Pinpoint the cell where the given text exists, returning its [x, y] midpoint coordinate. 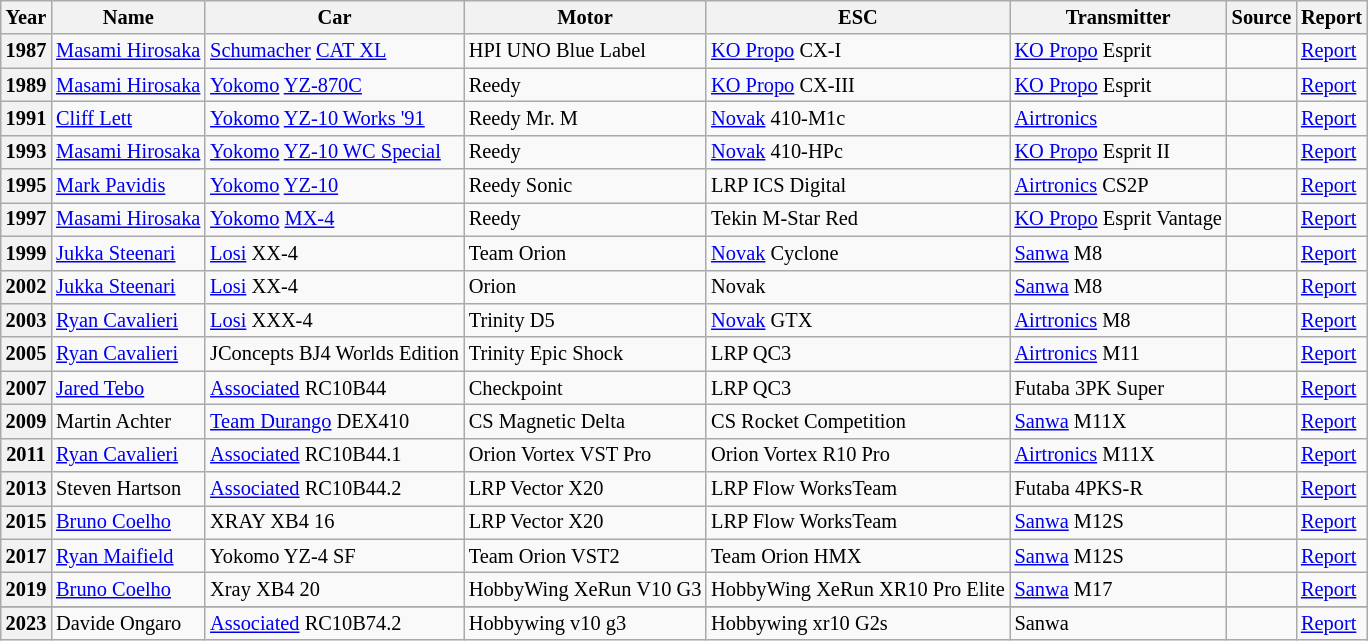
2002 [26, 287]
Schumacher CAT XL [334, 51]
2013 [26, 489]
1997 [26, 219]
Team Durango DEX410 [334, 421]
Transmitter [1118, 17]
2007 [26, 388]
Hobbywing xr10 G2s [858, 623]
Martin Achter [128, 421]
Futaba 3PK Super [1118, 388]
1993 [26, 152]
Sanwa [1118, 623]
Associated RC10B44.1 [334, 455]
Novak [858, 287]
2019 [26, 589]
Yokomo YZ-10 Works '91 [334, 118]
Hobbywing v10 g3 [585, 623]
Airtronics M11X [1118, 455]
Yokomo YZ-10 [334, 186]
Novak 410-HPc [858, 152]
CS Magnetic Delta [585, 421]
Airtronics CS2P [1118, 186]
ESC [858, 17]
Motor [585, 17]
1995 [26, 186]
Associated RC10B74.2 [334, 623]
HPI UNO Blue Label [585, 51]
KO Propo CX-III [858, 85]
2015 [26, 522]
Source [1262, 17]
KO Propo Esprit II [1118, 152]
2017 [26, 556]
Airtronics M8 [1118, 320]
2005 [26, 354]
Associated RC10B44.2 [334, 489]
Yokomo YZ-4 SF [334, 556]
Novak GTX [858, 320]
Team Orion HMX [858, 556]
Reedy Mr. M [585, 118]
Yokomo YZ-10 WC Special [334, 152]
Car [334, 17]
Name [128, 17]
Novak Cyclone [858, 253]
KO Propo CX-I [858, 51]
Trinity Epic Shock [585, 354]
Airtronics [1118, 118]
Orion [585, 287]
Novak 410-M1c [858, 118]
Davide Ongaro [128, 623]
1991 [26, 118]
Futaba 4PKS-R [1118, 489]
Year [26, 17]
Yokomo MX-4 [334, 219]
Cliff Lett [128, 118]
CS Rocket Competition [858, 421]
1989 [26, 85]
Yokomo YZ-870C [334, 85]
Mark Pavidis [128, 186]
JConcepts BJ4 Worlds Edition [334, 354]
HobbyWing XeRun V10 G3 [585, 589]
KO Propo Esprit Vantage [1118, 219]
2023 [26, 623]
Xray XB4 20 [334, 589]
Sanwa M11X [1118, 421]
LRP ICS Digital [858, 186]
Trinity D5 [585, 320]
Tekin M-Star Red [858, 219]
Ryan Maifield [128, 556]
Airtronics M11 [1118, 354]
1987 [26, 51]
HobbyWing XeRun XR10 Pro Elite [858, 589]
2009 [26, 421]
Orion Vortex VST Pro [585, 455]
Reedy Sonic [585, 186]
2003 [26, 320]
Orion Vortex R10 Pro [858, 455]
Team Orion VST2 [585, 556]
Steven Hartson [128, 489]
1999 [26, 253]
Team Orion [585, 253]
Associated RC10B44 [334, 388]
2011 [26, 455]
Sanwa M17 [1118, 589]
Losi XXX-4 [334, 320]
Jared Tebo [128, 388]
XRAY XB4 16 [334, 522]
Checkpoint [585, 388]
